Capture the cell that displays the provided text and extract its [X, Y] central coordinate. 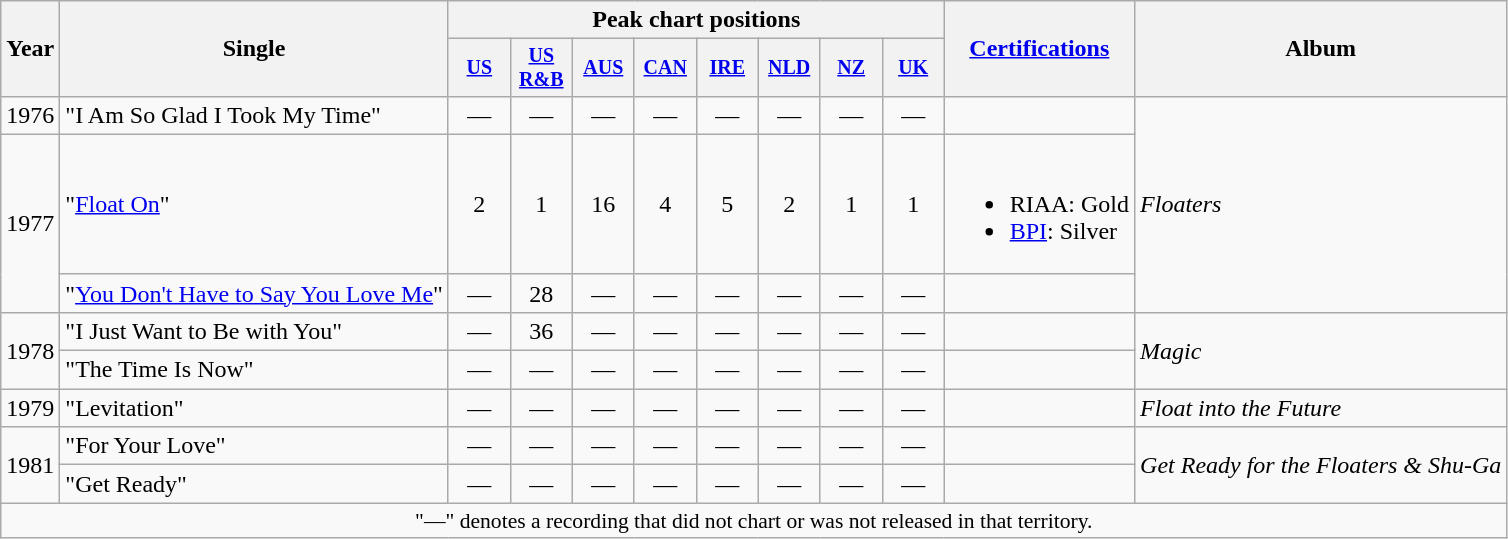
RIAA: GoldBPI: Silver [1039, 204]
AUS [603, 68]
"The Time Is Now" [254, 370]
1979 [30, 408]
Single [254, 49]
UK [913, 68]
"—" denotes a recording that did not chart or was not released in that territory. [754, 521]
Floaters [1321, 204]
"You Don't Have to Say You Love Me" [254, 293]
"Levitation" [254, 408]
CAN [665, 68]
IRE [727, 68]
1981 [30, 465]
1976 [30, 115]
1978 [30, 350]
"I Just Want to Be with You" [254, 331]
Album [1321, 49]
Year [30, 49]
"I Am So Glad I Took My Time" [254, 115]
36 [541, 331]
NZ [851, 68]
Peak chart positions [696, 20]
16 [603, 204]
Magic [1321, 350]
"Float On" [254, 204]
US [479, 68]
1977 [30, 223]
5 [727, 204]
"For Your Love" [254, 446]
US R&B [541, 68]
Certifications [1039, 49]
4 [665, 204]
Get Ready for the Floaters & Shu-Ga [1321, 465]
"Get Ready" [254, 484]
28 [541, 293]
Float into the Future [1321, 408]
NLD [789, 68]
